Identify which cell holds the provided text, then report its (x, y) central coordinate. 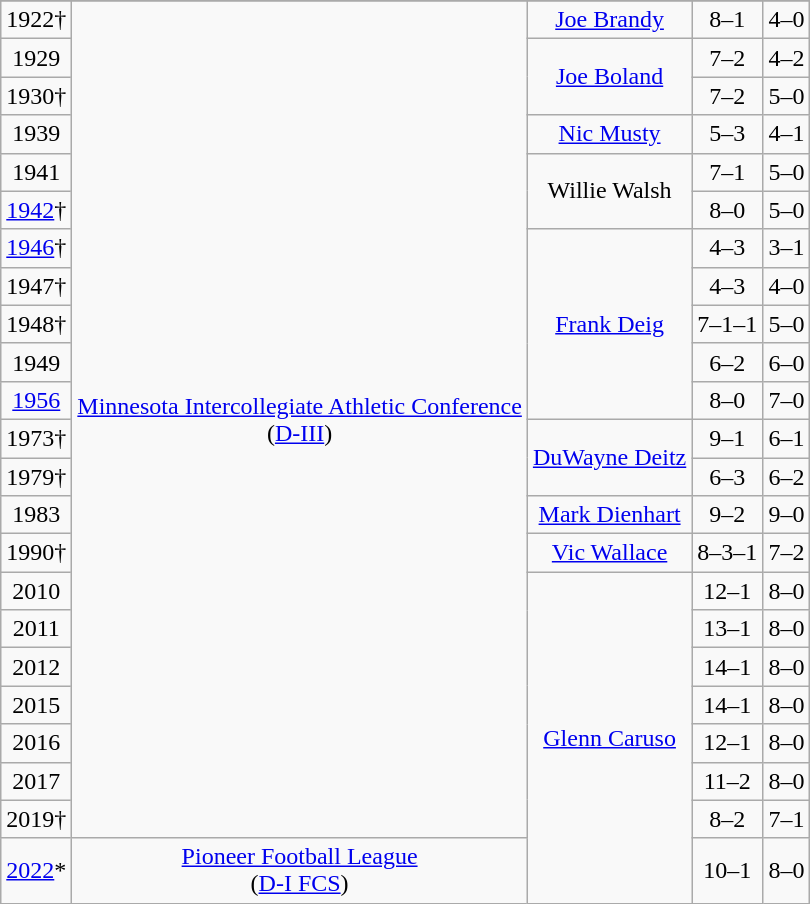
Minnesota Intercollegiate Athletic Conference(D-III) (300, 420)
8–1 (728, 20)
2017 (36, 781)
5–3 (728, 134)
Willie Walsh (609, 191)
Pioneer Football League(D-I FCS) (300, 870)
7–1–1 (728, 324)
6–1 (786, 438)
10–1 (728, 870)
Vic Wallace (609, 553)
1983 (36, 515)
Joe Brandy (609, 20)
6–3 (728, 477)
9–2 (728, 515)
13–1 (728, 629)
2011 (36, 629)
Nic Musty (609, 134)
1973† (36, 438)
3–1 (786, 248)
1946† (36, 248)
1941 (36, 172)
9–1 (728, 438)
8–3–1 (728, 553)
1948† (36, 324)
4–2 (786, 58)
1922† (36, 20)
Frank Deig (609, 324)
1947† (36, 286)
6–0 (786, 362)
8–2 (728, 819)
1956 (36, 400)
1979† (36, 477)
1930† (36, 96)
2016 (36, 743)
9–0 (786, 515)
2019† (36, 819)
Mark Dienhart (609, 515)
2022* (36, 870)
1990† (36, 553)
Glenn Caruso (609, 738)
1949 (36, 362)
2010 (36, 591)
1929 (36, 58)
1942† (36, 210)
Joe Boland (609, 77)
DuWayne Deitz (609, 457)
11–2 (728, 781)
2015 (36, 705)
7–0 (786, 400)
4–1 (786, 134)
2012 (36, 667)
1939 (36, 134)
